Find where the given text appears and provide that cell's center as (X, Y) coordinate. 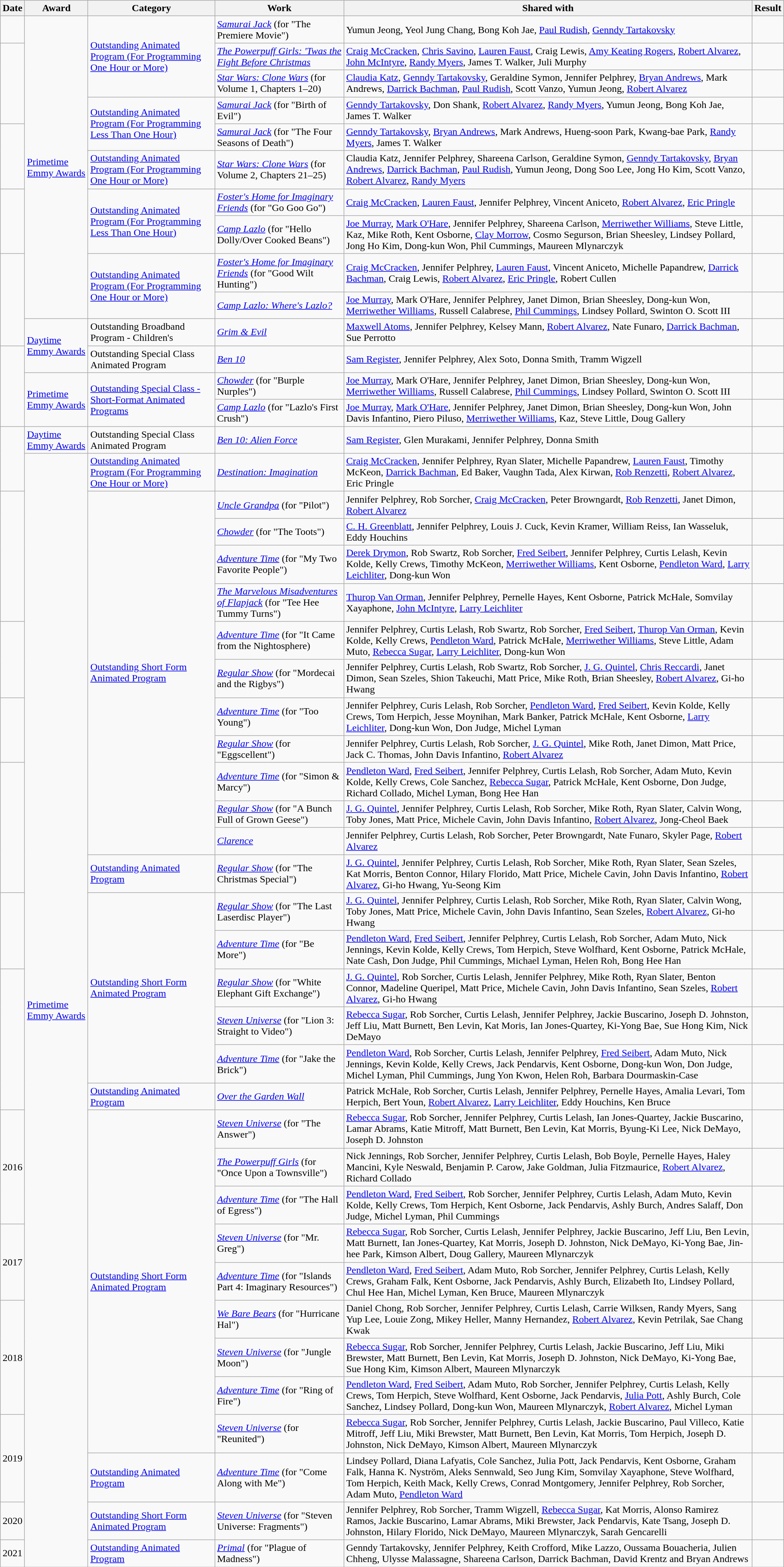
Primal (for "Plague of Madness") (279, 1554)
Adventure Time (for "Jake the Brick") (279, 1064)
Steven Universe (for "Reunited") (279, 1433)
2021 (12, 1554)
Steven Universe (for "Lion 3: Straight to Video") (279, 1026)
Regular Show (for "White Elephant Gift Exchange") (279, 988)
Steven Universe (for "Steven Universe: Fragments") (279, 1521)
The Powerpuff Girls (for "Once Upon a Townsville") (279, 1167)
Sam Register, Jennifer Pelphrey, Alex Soto, Donna Smith, Tramm Wigzell (548, 359)
Regular Show (for "The Christmas Special") (279, 874)
Jennifer Pelphrey, Curtis Lelash, Rob Sorcher, Peter Browngardt, Nate Funaro, Skyler Page, Robert Alvarez (548, 841)
Clarence (279, 841)
Adventure Time (for "My Two Favorite People") (279, 564)
Steven Universe (for "Mr. Greg") (279, 1243)
Regular Show (for "A Bunch Full of Grown Geese") (279, 814)
Camp Lazlo (for "Lazlo's First Crush") (279, 413)
Ben 10: Alien Force (279, 440)
Sam Register, Glen Murakami, Jennifer Pelphrey, Donna Smith (548, 440)
Outstanding Special Class - Short-Format Animated Programs (151, 400)
Regular Show (for "Eggscellent") (279, 749)
Uncle Grandpa (for "Pilot") (279, 505)
Adventure Time (for "The Hall of Egress") (279, 1205)
Ben 10 (279, 359)
C. H. Greenblatt, Jennifer Pelphrey, Louis J. Cuck, Kevin Kramer, William Reiss, Ian Wasseluk, Eddy Houchins (548, 532)
Star Wars: Clone Wars (for Volume 2, Chapters 21–25) (279, 170)
Work (279, 8)
Chowder (for "Burple Nurples") (279, 386)
Foster's Home for Imaginary Friends (for "Go Goo Go") (279, 202)
Adventure Time (for "It Came from the Nightosphere) (279, 640)
2018 (12, 1357)
Craig McCracken, Lauren Faust, Jennifer Pelphrey, Vincent Aniceto, Robert Alvarez, Eric Pringle (548, 202)
The Marvelous Misadventures of Flapjack (for "Tee Hee Tummy Turns") (279, 602)
Category (151, 8)
Samurai Jack (for "The Four Seasons of Death") (279, 137)
Samurai Jack (for "Birth of Evil") (279, 110)
Chowder (for "The Toots") (279, 532)
Maxwell Atoms, Jennifer Pelphrey, Kelsey Mann, Robert Alvarez, Nate Funaro, Darrick Bachman, Sue Perrotto (548, 332)
Genndy Tartakovsky, Don Shank, Robert Alvarez, Randy Myers, Yumun Jeong, Bong Koh Jae, James T. Walker (548, 110)
Adventure Time (for "Simon & Marcy") (279, 781)
Outstanding Broadband Program - Children's (151, 332)
Thurop Van Orman, Jennifer Pelphrey, Pernelle Hayes, Kent Osborne, Patrick McHale, Somvilay Xayaphone, John McIntyre, Larry Leichliter (548, 602)
Destination: Imagination (279, 472)
2019 (12, 1458)
Over the Garden Wall (279, 1096)
Jennifer Pelphrey, Rob Sorcher, Craig McCracken, Peter Browngardt, Rob Renzetti, Janet Dimon, Robert Alvarez (548, 505)
Samurai Jack (for "The Premiere Movie") (279, 30)
2017 (12, 1262)
Camp Lazlo (for "Hello Dolly/Over Cooked Beans") (279, 235)
Regular Show (for "The Last Laserdisc Player") (279, 912)
Shared with (548, 8)
Foster's Home for Imaginary Friends (for "Good Wilt Hunting") (279, 273)
Adventure Time (for "Too Young") (279, 716)
Adventure Time (for "Come Along with Me") (279, 1478)
Star Wars: Clone Wars (for Volume 1, Chapters 1–20) (279, 84)
We Bare Bears (for "Hurricane Hal") (279, 1319)
Result (768, 8)
2016 (12, 1167)
Camp Lazlo: Where's Lazlo? (279, 305)
Award (56, 8)
Adventure Time (for "Ring of Fire") (279, 1395)
Grim & Evil (279, 332)
Adventure Time (for "Islands Part 4: Imaginary Resources") (279, 1281)
Date (12, 8)
Steven Universe (for "Jungle Moon") (279, 1357)
Regular Show (for "Mordecai and the Rigbys") (279, 678)
Yumun Jeong, Yeol Jung Chang, Bong Koh Jae, Paul Rudish, Genndy Tartakovsky (548, 30)
The Powerpuff Girls: 'Twas the Fight Before Christmas (279, 56)
Genndy Tartakovsky, Bryan Andrews, Mark Andrews, Hueng-soon Park, Kwang-bae Park, Randy Myers, James T. Walker (548, 137)
2020 (12, 1521)
Steven Universe (for "The Answer") (279, 1129)
Adventure Time (for "Be More") (279, 950)
